From the cell containing the given text, extract its center point as (X, Y) coordinate. 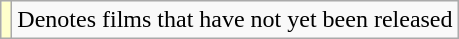
Denotes films that have not yet been released (235, 20)
